From the cell containing the given text, extract its center point as (X, Y) coordinate. 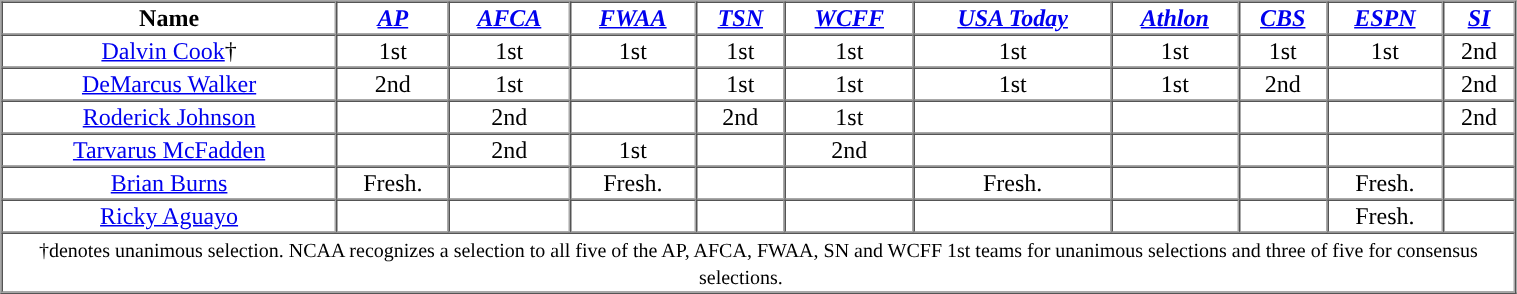
Name (170, 18)
CBS (1283, 18)
Brian Burns (170, 182)
Dalvin Cook† (170, 50)
USA Today (1012, 18)
Ricky Aguayo (170, 216)
FWAA (634, 18)
Athlon (1174, 18)
TSN (740, 18)
DeMarcus Walker (170, 84)
ESPN (1385, 18)
AP (393, 18)
AFCA (509, 18)
Roderick Johnson (170, 116)
SI (1479, 18)
Tarvarus McFadden (170, 150)
WCFF (849, 18)
